Detect which cell encompasses the target text, then output its [x, y] center coordinate. 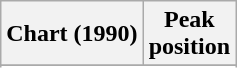
Peakposition [189, 34]
Chart (1990) [72, 34]
